Output the (x, y) coordinate of the center of the cell containing the given text.  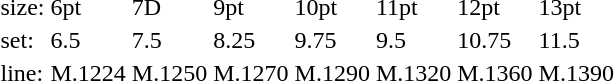
6.5 (88, 40)
10.75 (495, 40)
7.5 (169, 40)
9.75 (332, 40)
9.5 (413, 40)
8.25 (251, 40)
